Return [x, y] of the center of cell containing provided text 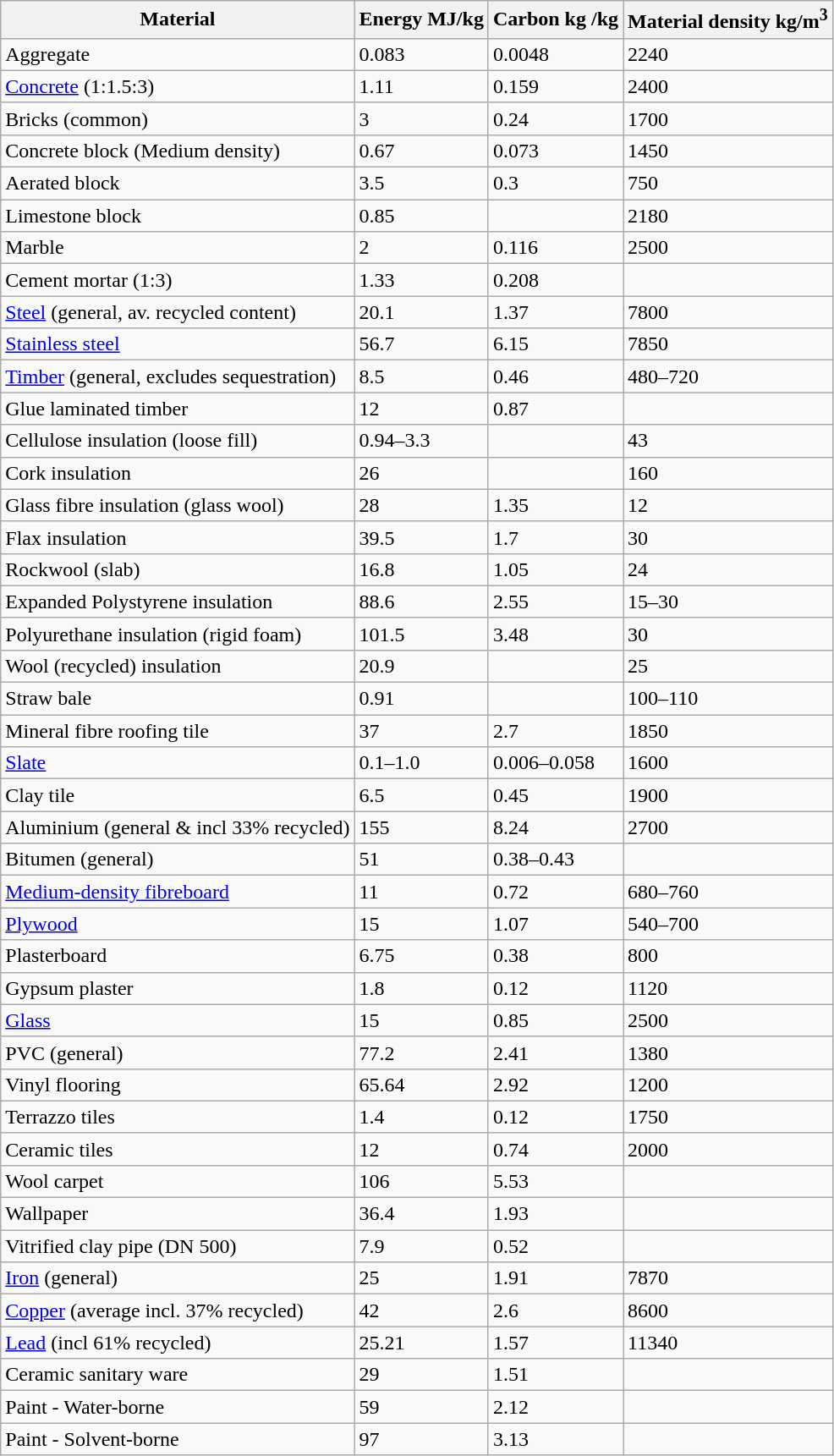
25.21 [421, 1343]
1.07 [555, 924]
1450 [728, 151]
1.4 [421, 1117]
Rockwool (slab) [178, 569]
37 [421, 731]
20.1 [421, 312]
Flax insulation [178, 537]
0.006–0.058 [555, 763]
1.37 [555, 312]
1.11 [421, 86]
77.2 [421, 1052]
2.41 [555, 1052]
2 [421, 248]
1.57 [555, 1343]
Expanded Polystyrene insulation [178, 602]
2.55 [555, 602]
59 [421, 1407]
1900 [728, 795]
Cork insulation [178, 473]
Wool carpet [178, 1181]
8.24 [555, 827]
Concrete block (Medium density) [178, 151]
1.35 [555, 505]
Lead (incl 61% recycled) [178, 1343]
Concrete (1:1.5:3) [178, 86]
7850 [728, 344]
155 [421, 827]
7.9 [421, 1246]
101.5 [421, 634]
1600 [728, 763]
6.75 [421, 956]
1850 [728, 731]
36.4 [421, 1214]
8600 [728, 1310]
Ceramic sanitary ware [178, 1375]
Limestone block [178, 216]
26 [421, 473]
1.93 [555, 1214]
Carbon kg /kg [555, 20]
0.38–0.43 [555, 860]
3.5 [421, 184]
28 [421, 505]
Wool (recycled) insulation [178, 666]
0.46 [555, 376]
Steel (general, av. recycled content) [178, 312]
Material [178, 20]
42 [421, 1310]
Cellulose insulation (loose fill) [178, 441]
65.64 [421, 1085]
480–720 [728, 376]
0.38 [555, 956]
88.6 [421, 602]
0.91 [421, 699]
1.91 [555, 1278]
Clay tile [178, 795]
Timber (general, excludes sequestration) [178, 376]
800 [728, 956]
5.53 [555, 1181]
Bricks (common) [178, 118]
540–700 [728, 924]
0.67 [421, 151]
750 [728, 184]
0.3 [555, 184]
0.45 [555, 795]
2700 [728, 827]
1750 [728, 1117]
0.72 [555, 892]
15–30 [728, 602]
0.52 [555, 1246]
1380 [728, 1052]
3 [421, 118]
39.5 [421, 537]
1.8 [421, 988]
0.116 [555, 248]
2240 [728, 54]
7800 [728, 312]
24 [728, 569]
51 [421, 860]
Cement mortar (1:3) [178, 280]
Glass [178, 1020]
1.33 [421, 280]
0.083 [421, 54]
Iron (general) [178, 1278]
100–110 [728, 699]
Paint - Water-borne [178, 1407]
Vinyl flooring [178, 1085]
Aerated block [178, 184]
2.6 [555, 1310]
11 [421, 892]
20.9 [421, 666]
680–760 [728, 892]
Plywood [178, 924]
Bitumen (general) [178, 860]
1.7 [555, 537]
Aluminium (general & incl 33% recycled) [178, 827]
2400 [728, 86]
1.05 [555, 569]
0.74 [555, 1149]
1120 [728, 988]
Material density kg/m3 [728, 20]
3.48 [555, 634]
16.8 [421, 569]
0.24 [555, 118]
Glass fibre insulation (glass wool) [178, 505]
106 [421, 1181]
3.13 [555, 1439]
0.159 [555, 86]
97 [421, 1439]
Stainless steel [178, 344]
160 [728, 473]
Ceramic tiles [178, 1149]
2180 [728, 216]
Vitrified clay pipe (DN 500) [178, 1246]
0.94–3.3 [421, 441]
Straw bale [178, 699]
Copper (average incl. 37% recycled) [178, 1310]
Paint - Solvent-borne [178, 1439]
0.073 [555, 151]
0.0048 [555, 54]
Energy MJ/kg [421, 20]
Plasterboard [178, 956]
Terrazzo tiles [178, 1117]
Mineral fibre roofing tile [178, 731]
Slate [178, 763]
56.7 [421, 344]
11340 [728, 1343]
0.1–1.0 [421, 763]
2.92 [555, 1085]
0.87 [555, 409]
2000 [728, 1149]
1.51 [555, 1375]
Polyurethane insulation (rigid foam) [178, 634]
Aggregate [178, 54]
0.208 [555, 280]
8.5 [421, 376]
Marble [178, 248]
Gypsum plaster [178, 988]
1200 [728, 1085]
43 [728, 441]
Medium-density fibreboard [178, 892]
2.7 [555, 731]
7870 [728, 1278]
2.12 [555, 1407]
6.15 [555, 344]
PVC (general) [178, 1052]
29 [421, 1375]
Glue laminated timber [178, 409]
Wallpaper [178, 1214]
6.5 [421, 795]
1700 [728, 118]
